Output the [x, y] coordinate of the center of the cell containing the given text.  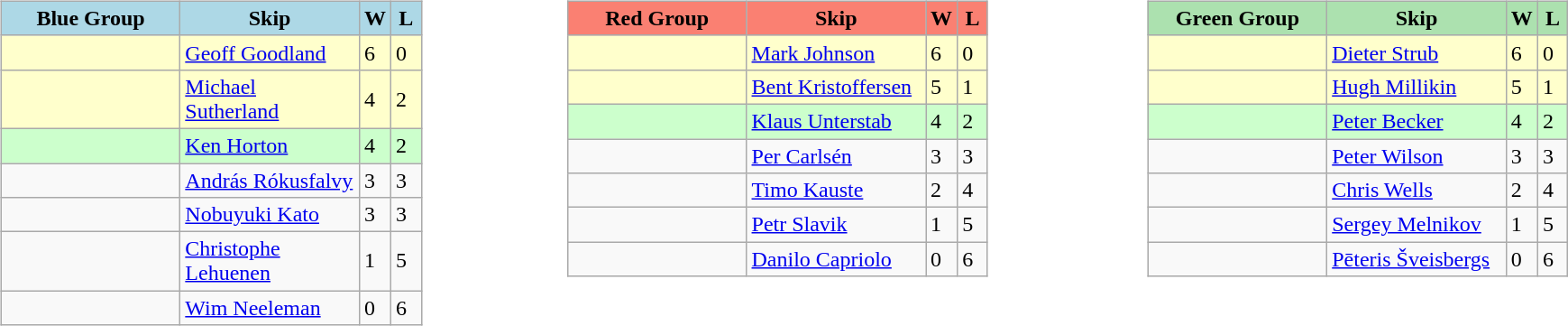
Chris Wells [1417, 191]
András Rókusfalvy [271, 180]
Petr Slavik [837, 225]
Nobuyuki Kato [271, 215]
Sergey Melnikov [1417, 225]
Pēteris Šveisbergs [1417, 259]
Peter Becker [1417, 121]
Mark Johnson [837, 52]
Per Carlsén [837, 156]
Dieter Strub [1417, 52]
Peter Wilson [1417, 156]
Wim Neeleman [271, 308]
Michael Sutherland [271, 99]
Green Group [1237, 18]
Blue Group [90, 18]
Geoff Goodland [271, 52]
Christophe Lehuenen [271, 262]
Timo Kauste [837, 191]
Bent Kristoffersen [837, 87]
Klaus Unterstab [837, 121]
Hugh Millikin [1417, 87]
Ken Horton [271, 145]
Red Group [656, 18]
Danilo Capriolo [837, 259]
